Capture the cell that displays the provided text and extract its (X, Y) central coordinate. 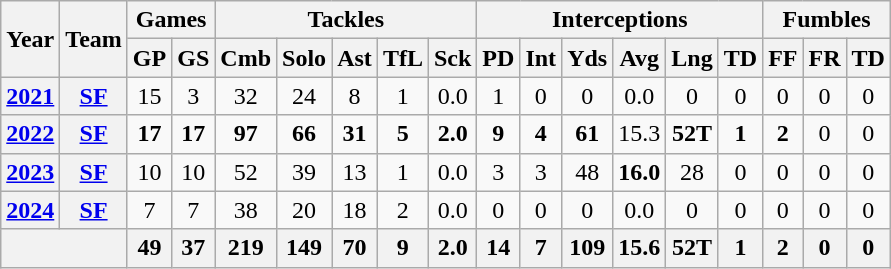
PD (498, 58)
49 (149, 248)
FR (824, 58)
20 (304, 210)
FF (783, 58)
GS (194, 58)
Team (94, 39)
Games (170, 20)
15.3 (640, 134)
2024 (30, 210)
8 (355, 96)
66 (304, 134)
Interceptions (620, 20)
Fumbles (827, 20)
GP (149, 58)
15.6 (640, 248)
13 (355, 172)
32 (246, 96)
2022 (30, 134)
TfL (402, 58)
Yds (588, 58)
39 (304, 172)
Sck (452, 58)
Cmb (246, 58)
24 (304, 96)
52 (246, 172)
149 (304, 248)
Avg (640, 58)
2021 (30, 96)
5 (402, 134)
15 (149, 96)
38 (246, 210)
14 (498, 248)
97 (246, 134)
219 (246, 248)
Ast (355, 58)
Solo (304, 58)
61 (588, 134)
31 (355, 134)
70 (355, 248)
Year (30, 39)
4 (541, 134)
16.0 (640, 172)
2023 (30, 172)
Tackles (346, 20)
Int (541, 58)
18 (355, 210)
48 (588, 172)
37 (194, 248)
109 (588, 248)
Lng (692, 58)
28 (692, 172)
